Scan for the cell matching the given text and deliver its (X, Y) coordinate at center. 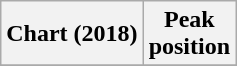
Peakposition (189, 34)
Chart (2018) (72, 34)
